Scan for the cell matching the given text and deliver its (x, y) coordinate at center. 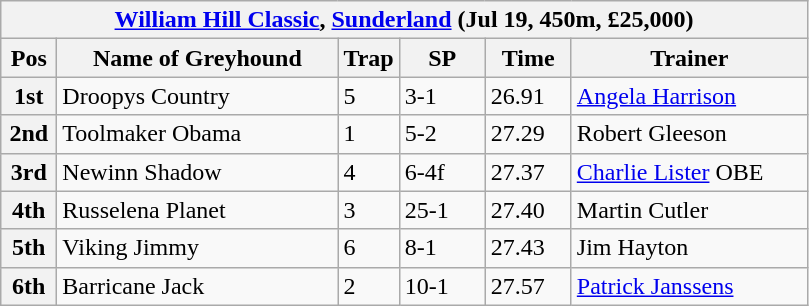
27.29 (528, 134)
Jim Hayton (689, 248)
3 (368, 210)
5 (368, 96)
5th (29, 248)
27.40 (528, 210)
William Hill Classic, Sunderland (Jul 19, 450m, £25,000) (404, 20)
Newinn Shadow (198, 172)
6 (368, 248)
6-4f (442, 172)
Toolmaker Obama (198, 134)
Charlie Lister OBE (689, 172)
27.57 (528, 286)
Robert Gleeson (689, 134)
Name of Greyhound (198, 58)
27.37 (528, 172)
3-1 (442, 96)
Time (528, 58)
Russelena Planet (198, 210)
6th (29, 286)
26.91 (528, 96)
Trap (368, 58)
3rd (29, 172)
1 (368, 134)
2nd (29, 134)
Angela Harrison (689, 96)
27.43 (528, 248)
8-1 (442, 248)
5-2 (442, 134)
25-1 (442, 210)
Viking Jimmy (198, 248)
Pos (29, 58)
Droopys Country (198, 96)
4 (368, 172)
1st (29, 96)
Trainer (689, 58)
SP (442, 58)
Martin Cutler (689, 210)
4th (29, 210)
2 (368, 286)
Barricane Jack (198, 286)
Patrick Janssens (689, 286)
10-1 (442, 286)
